Scan for the cell matching the given text and deliver its (x, y) coordinate at center. 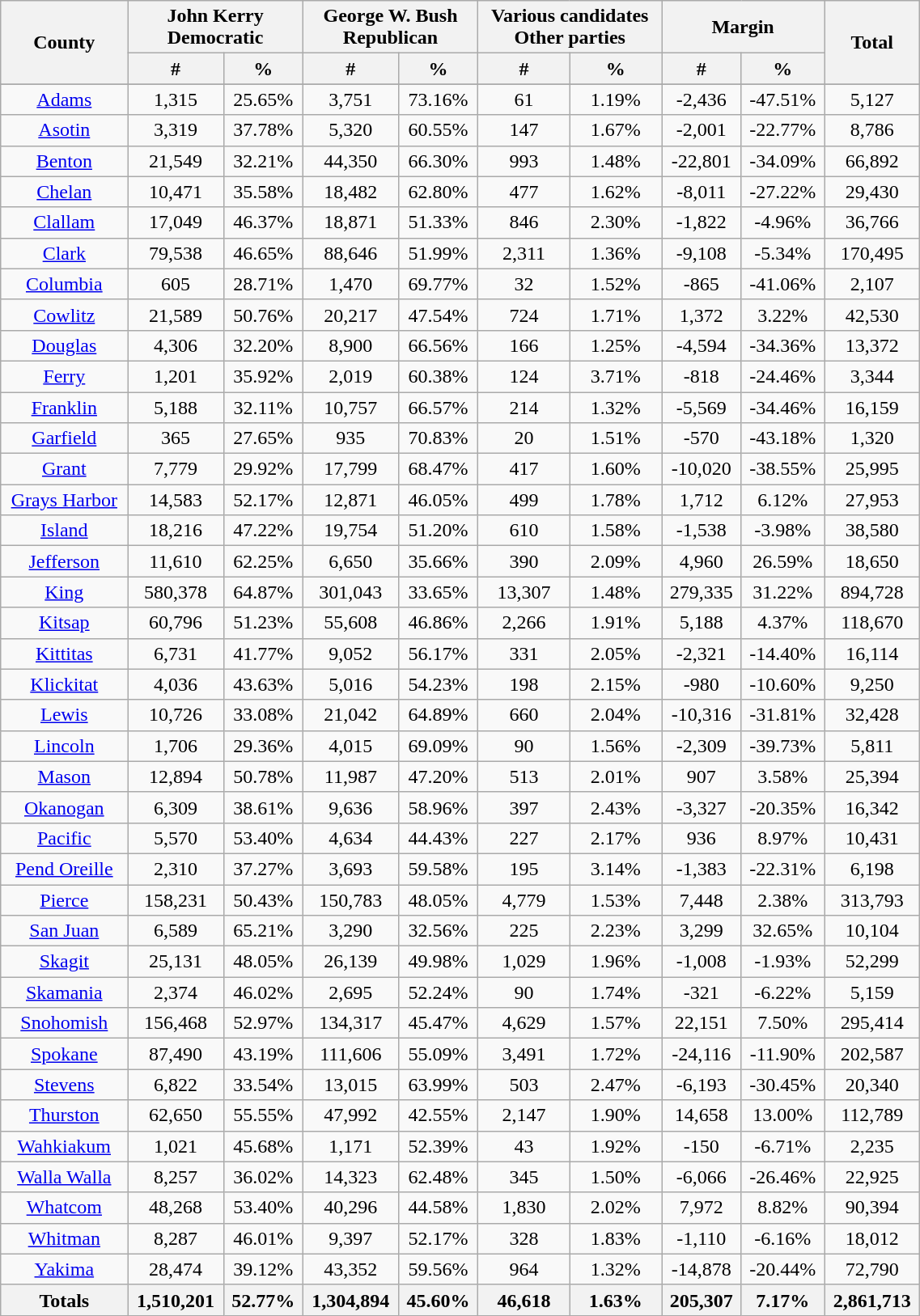
18,012 (872, 1238)
20 (524, 438)
Totals (65, 1300)
205,307 (702, 1300)
62,650 (176, 1115)
Grays Harbor (65, 500)
17,799 (350, 469)
8.97% (783, 838)
2.43% (615, 807)
-2,309 (702, 746)
Spokane (65, 1054)
417 (524, 469)
1.57% (615, 1023)
55.55% (263, 1115)
70.83% (438, 438)
5,127 (872, 99)
-4,594 (702, 345)
25,995 (872, 469)
29.36% (263, 746)
1,320 (872, 438)
61 (524, 99)
-818 (702, 376)
3,290 (350, 931)
397 (524, 807)
8,900 (350, 345)
6.12% (783, 500)
44.43% (438, 838)
-34.36% (783, 345)
21,589 (176, 315)
66.57% (438, 407)
1,304,894 (350, 1300)
-5,569 (702, 407)
50.78% (263, 776)
3,344 (872, 376)
1.25% (615, 345)
1,201 (176, 376)
Jefferson (65, 561)
365 (176, 438)
10,104 (872, 931)
2.04% (615, 715)
-980 (702, 684)
8.82% (783, 1208)
Cowlitz (65, 315)
32.11% (263, 407)
Whatcom (65, 1208)
1.91% (615, 623)
580,378 (176, 592)
1.71% (615, 315)
2,147 (524, 1115)
22,925 (872, 1177)
51.33% (438, 222)
2,695 (350, 992)
1.51% (615, 438)
4,960 (702, 561)
47.54% (438, 315)
1.96% (615, 962)
Pacific (65, 838)
14,323 (350, 1177)
32 (524, 284)
1.67% (615, 130)
King (65, 592)
3,751 (350, 99)
12,871 (350, 500)
-34.09% (783, 161)
660 (524, 715)
301,043 (350, 592)
47.20% (438, 776)
331 (524, 654)
499 (524, 500)
4,779 (524, 900)
33.08% (263, 715)
43.19% (263, 1054)
-570 (702, 438)
Chelan (65, 192)
2.17% (615, 838)
503 (524, 1085)
9,250 (872, 684)
8,786 (872, 130)
-47.51% (783, 99)
10,726 (176, 715)
1.83% (615, 1238)
62.80% (438, 192)
Pend Oreille (65, 869)
2,310 (176, 869)
-24,116 (702, 1054)
52.77% (263, 1300)
42,530 (872, 315)
68.47% (438, 469)
Kittitas (65, 654)
18,482 (350, 192)
29.92% (263, 469)
43.63% (263, 684)
Adams (65, 99)
36.02% (263, 1177)
1.36% (615, 253)
3.58% (783, 776)
7.17% (783, 1300)
60,796 (176, 623)
-24.46% (783, 376)
1.56% (615, 746)
-6.22% (783, 992)
-43.18% (783, 438)
4,306 (176, 345)
49.98% (438, 962)
21,042 (350, 715)
Clallam (65, 222)
8,257 (176, 1177)
2.01% (615, 776)
46.01% (263, 1238)
Thurston (65, 1115)
4,036 (176, 684)
7,779 (176, 469)
18,650 (872, 561)
-321 (702, 992)
54.23% (438, 684)
20,217 (350, 315)
16,342 (872, 807)
-150 (702, 1146)
60.38% (438, 376)
1.52% (615, 284)
7,972 (702, 1208)
1,372 (702, 315)
-10.60% (783, 684)
Asotin (65, 130)
2.23% (615, 931)
Columbia (65, 284)
72,790 (872, 1269)
894,728 (872, 592)
Ferry (65, 376)
90,394 (872, 1208)
58.96% (438, 807)
2,861,713 (872, 1300)
4,634 (350, 838)
11,610 (176, 561)
-22.31% (783, 869)
935 (350, 438)
-2,001 (702, 130)
-6.16% (783, 1238)
1,830 (524, 1208)
32.56% (438, 931)
3,299 (702, 931)
-10,020 (702, 469)
-27.22% (783, 192)
6,309 (176, 807)
13,307 (524, 592)
36,766 (872, 222)
-6,066 (702, 1177)
33.65% (438, 592)
1.92% (615, 1146)
28.71% (263, 284)
1.50% (615, 1177)
1,315 (176, 99)
51.23% (263, 623)
-14.40% (783, 654)
43 (524, 1146)
88,646 (350, 253)
32,428 (872, 715)
1,021 (176, 1146)
Island (65, 531)
156,468 (176, 1023)
32.21% (263, 161)
1.74% (615, 992)
2,019 (350, 376)
-3,327 (702, 807)
13,015 (350, 1085)
1.19% (615, 99)
13.00% (783, 1115)
59.58% (438, 869)
64.89% (438, 715)
17,049 (176, 222)
1,029 (524, 962)
166 (524, 345)
31.22% (783, 592)
-38.55% (783, 469)
37.78% (263, 130)
John KerryDemocratic (215, 28)
65.21% (263, 931)
7.50% (783, 1023)
124 (524, 376)
-2,436 (702, 99)
3,693 (350, 869)
14,583 (176, 500)
Douglas (65, 345)
513 (524, 776)
-41.06% (783, 284)
33.54% (263, 1085)
1.63% (615, 1300)
279,335 (702, 592)
3.14% (615, 869)
3.71% (615, 376)
43,352 (350, 1269)
60.55% (438, 130)
1,470 (350, 284)
6,731 (176, 654)
52.97% (263, 1023)
6,589 (176, 931)
46.65% (263, 253)
1.90% (615, 1115)
37.27% (263, 869)
Grant (65, 469)
9,636 (350, 807)
George W. BushRepublican (390, 28)
6,198 (872, 869)
2,266 (524, 623)
Benton (65, 161)
44,350 (350, 161)
-1,822 (702, 222)
62.25% (263, 561)
-11.90% (783, 1054)
5,320 (350, 130)
26,139 (350, 962)
22,151 (702, 1023)
225 (524, 931)
47,992 (350, 1115)
328 (524, 1238)
35.58% (263, 192)
4.37% (783, 623)
134,317 (350, 1023)
35.66% (438, 561)
5,570 (176, 838)
Lewis (65, 715)
66.56% (438, 345)
Clark (65, 253)
6,650 (350, 561)
-22,801 (702, 161)
5,159 (872, 992)
1.60% (615, 469)
52.39% (438, 1146)
19,754 (350, 531)
73.16% (438, 99)
38.61% (263, 807)
1.53% (615, 900)
477 (524, 192)
2,235 (872, 1146)
40,296 (350, 1208)
-5.34% (783, 253)
25.65% (263, 99)
3,491 (524, 1054)
13,372 (872, 345)
16,114 (872, 654)
29,430 (872, 192)
2,311 (524, 253)
605 (176, 284)
227 (524, 838)
Total (872, 42)
10,757 (350, 407)
16,159 (872, 407)
-20.44% (783, 1269)
Walla Walla (65, 1177)
Mason (65, 776)
64.87% (263, 592)
2,107 (872, 284)
46.02% (263, 992)
County (65, 42)
7,448 (702, 900)
1,510,201 (176, 1300)
198 (524, 684)
295,414 (872, 1023)
52,299 (872, 962)
6,822 (176, 1085)
9,052 (350, 654)
44.58% (438, 1208)
27,953 (872, 500)
1.62% (615, 192)
-3.98% (783, 531)
936 (702, 838)
150,783 (350, 900)
2.09% (615, 561)
5,811 (872, 746)
11,987 (350, 776)
46.37% (263, 222)
-10,316 (702, 715)
66,892 (872, 161)
993 (524, 161)
Klickitat (65, 684)
51.20% (438, 531)
20,340 (872, 1085)
3.22% (783, 315)
10,471 (176, 192)
-6.71% (783, 1146)
313,793 (872, 900)
-1,008 (702, 962)
1,712 (702, 500)
32.20% (263, 345)
1.58% (615, 531)
345 (524, 1177)
Wahkiakum (65, 1146)
Snohomish (65, 1023)
147 (524, 130)
-2,321 (702, 654)
32.65% (783, 931)
45.47% (438, 1023)
Skamania (65, 992)
79,538 (176, 253)
-9,108 (702, 253)
-34.46% (783, 407)
5,016 (350, 684)
45.68% (263, 1146)
1.78% (615, 500)
21,549 (176, 161)
Stevens (65, 1085)
41.77% (263, 654)
214 (524, 407)
38,580 (872, 531)
-1,110 (702, 1238)
59.56% (438, 1269)
1,171 (350, 1146)
35.92% (263, 376)
Franklin (65, 407)
50.76% (263, 315)
Various candidatesOther parties (570, 28)
39.12% (263, 1269)
14,658 (702, 1115)
158,231 (176, 900)
66.30% (438, 161)
-1.93% (783, 962)
964 (524, 1269)
-14,878 (702, 1269)
-30.45% (783, 1085)
-1,383 (702, 869)
55,608 (350, 623)
26.59% (783, 561)
846 (524, 222)
42.55% (438, 1115)
55.09% (438, 1054)
1,706 (176, 746)
8,287 (176, 1238)
2.02% (615, 1208)
112,789 (872, 1115)
25,394 (872, 776)
2.47% (615, 1085)
202,587 (872, 1054)
390 (524, 561)
28,474 (176, 1269)
18,871 (350, 222)
46,618 (524, 1300)
Garfield (65, 438)
Margin (743, 28)
47.22% (263, 531)
-39.73% (783, 746)
52.24% (438, 992)
56.17% (438, 654)
1.72% (615, 1054)
Okanogan (65, 807)
45.60% (438, 1300)
Kitsap (65, 623)
Whitman (65, 1238)
4,015 (350, 746)
-6,193 (702, 1085)
87,490 (176, 1054)
2.15% (615, 684)
18,216 (176, 531)
46.05% (438, 500)
907 (702, 776)
10,431 (872, 838)
111,606 (350, 1054)
118,670 (872, 623)
27.65% (263, 438)
-4.96% (783, 222)
170,495 (872, 253)
48,268 (176, 1208)
195 (524, 869)
-8,011 (702, 192)
62.48% (438, 1177)
724 (524, 315)
46.86% (438, 623)
25,131 (176, 962)
2,374 (176, 992)
4,629 (524, 1023)
-26.46% (783, 1177)
12,894 (176, 776)
69.77% (438, 284)
Pierce (65, 900)
-22.77% (783, 130)
50.43% (263, 900)
2.05% (615, 654)
-20.35% (783, 807)
63.99% (438, 1085)
-31.81% (783, 715)
-1,538 (702, 531)
Skagit (65, 962)
San Juan (65, 931)
3,319 (176, 130)
610 (524, 531)
9,397 (350, 1238)
2.38% (783, 900)
51.99% (438, 253)
69.09% (438, 746)
-865 (702, 284)
Yakima (65, 1269)
2.30% (615, 222)
Lincoln (65, 746)
